Return [x, y] of the center of cell containing provided text 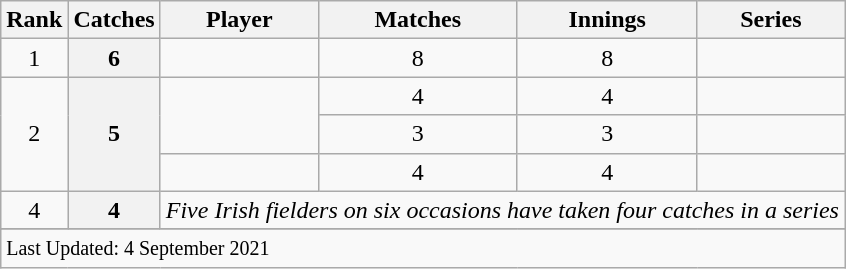
Last Updated: 4 September 2021 [423, 248]
Player [239, 20]
Five Irish fielders on six occasions have taken four catches in a series [502, 210]
2 [34, 134]
1 [34, 58]
Innings [607, 20]
Catches [114, 20]
5 [114, 134]
6 [114, 58]
Rank [34, 20]
Series [770, 20]
Matches [418, 20]
